Return the [x, y] coordinate for the center point of the cell that contains the specified text.  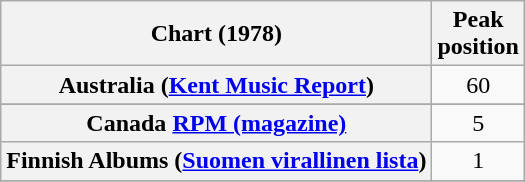
Canada RPM (magazine) [216, 123]
Finnish Albums (Suomen virallinen lista) [216, 161]
Australia (Kent Music Report) [216, 85]
1 [478, 161]
Chart (1978) [216, 34]
60 [478, 85]
5 [478, 123]
Peakposition [478, 34]
